Scan for the cell matching the given text and deliver its [x, y] coordinate at center. 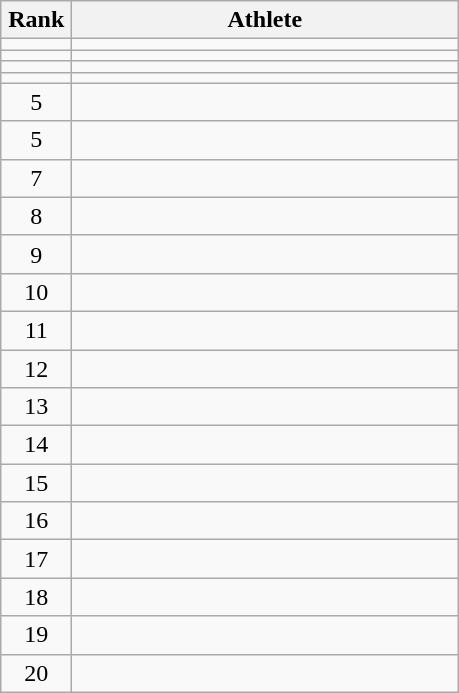
17 [36, 559]
16 [36, 521]
Athlete [265, 20]
18 [36, 597]
Rank [36, 20]
11 [36, 330]
20 [36, 673]
10 [36, 292]
15 [36, 483]
9 [36, 254]
13 [36, 407]
12 [36, 369]
7 [36, 178]
8 [36, 216]
19 [36, 635]
14 [36, 445]
